For the text-containing cell, return its midpoint in (x, y) coordinate format. 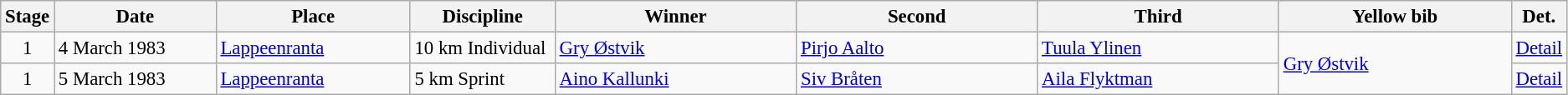
Date (135, 17)
5 km Sprint (482, 79)
Yellow bib (1395, 17)
4 March 1983 (135, 48)
Pirjo Aalto (917, 48)
Third (1158, 17)
Siv Bråten (917, 79)
Aino Kallunki (675, 79)
Det. (1539, 17)
Place (313, 17)
5 March 1983 (135, 79)
Tuula Ylinen (1158, 48)
Second (917, 17)
Winner (675, 17)
Stage (28, 17)
10 km Individual (482, 48)
Aila Flyktman (1158, 79)
Discipline (482, 17)
